Scan for the cell matching the given text and deliver its [x, y] coordinate at center. 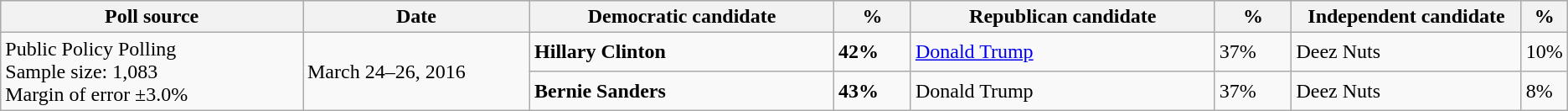
Republican candidate [1062, 17]
Poll source [152, 17]
Bernie Sanders [682, 91]
Public Policy PollingSample size: 1,083Margin of error ±3.0% [152, 71]
March 24–26, 2016 [417, 71]
42% [872, 52]
Hillary Clinton [682, 52]
10% [1545, 52]
Date [417, 17]
Democratic candidate [682, 17]
Independent candidate [1406, 17]
8% [1545, 91]
43% [872, 91]
